For the text-containing cell, return its midpoint in (X, Y) coordinate format. 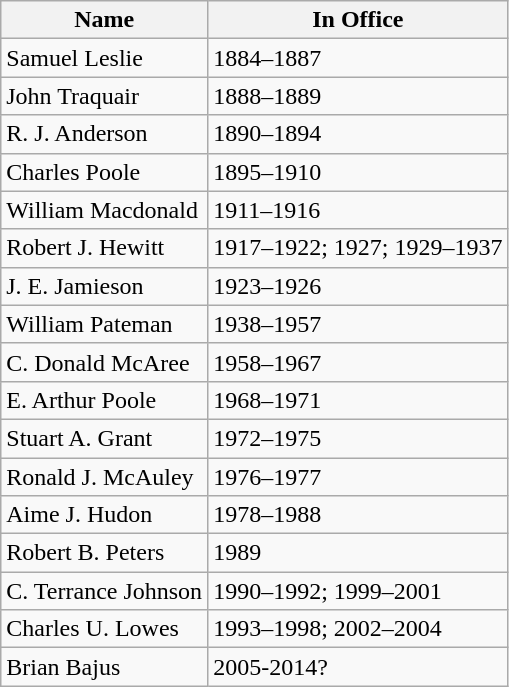
C. Donald McAree (104, 362)
Charles U. Lowes (104, 629)
1976–1977 (358, 477)
R. J. Anderson (104, 134)
John Traquair (104, 96)
J. E. Jamieson (104, 286)
Stuart A. Grant (104, 438)
In Office (358, 20)
1895–1910 (358, 172)
William Macdonald (104, 210)
1923–1926 (358, 286)
Ronald J. McAuley (104, 477)
1884–1887 (358, 58)
Robert B. Peters (104, 553)
1972–1975 (358, 438)
William Pateman (104, 324)
1978–1988 (358, 515)
C. Terrance Johnson (104, 591)
1888–1889 (358, 96)
1890–1894 (358, 134)
Samuel Leslie (104, 58)
1968–1971 (358, 400)
Charles Poole (104, 172)
1989 (358, 553)
1911–1916 (358, 210)
1958–1967 (358, 362)
Aime J. Hudon (104, 515)
1993–1998; 2002–2004 (358, 629)
Robert J. Hewitt (104, 248)
Brian Bajus (104, 667)
1917–1922; 1927; 1929–1937 (358, 248)
1990–1992; 1999–2001 (358, 591)
1938–1957 (358, 324)
E. Arthur Poole (104, 400)
Name (104, 20)
2005-2014? (358, 667)
